From the cell containing the given text, extract its center point as [X, Y] coordinate. 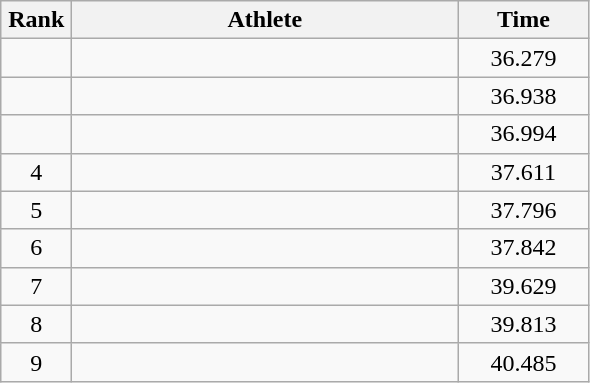
Rank [36, 20]
40.485 [524, 362]
7 [36, 286]
39.629 [524, 286]
37.842 [524, 248]
6 [36, 248]
Time [524, 20]
4 [36, 172]
Athlete [265, 20]
36.279 [524, 58]
36.938 [524, 96]
8 [36, 324]
36.994 [524, 134]
39.813 [524, 324]
5 [36, 210]
37.611 [524, 172]
37.796 [524, 210]
9 [36, 362]
